Search for the cell housing the specified text and yield its (X, Y) center coordinate. 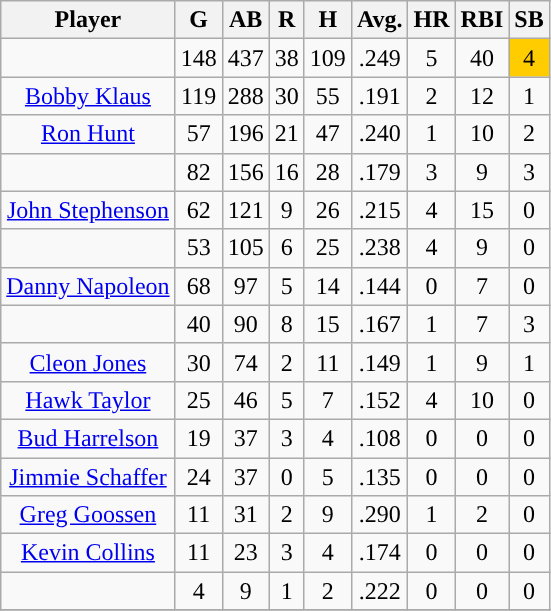
.238 (380, 248)
Danny Napoleon (88, 286)
119 (198, 96)
SB (529, 20)
196 (246, 134)
97 (246, 286)
.215 (380, 210)
53 (198, 248)
21 (286, 134)
62 (198, 210)
.149 (380, 362)
Jimmie Schaffer (88, 477)
55 (328, 96)
47 (328, 134)
19 (198, 438)
109 (328, 58)
.290 (380, 515)
H (328, 20)
14 (328, 286)
16 (286, 172)
.144 (380, 286)
26 (328, 210)
31 (246, 515)
.108 (380, 438)
G (198, 20)
RBI (482, 20)
121 (246, 210)
Ron Hunt (88, 134)
23 (246, 553)
.222 (380, 591)
HR (432, 20)
74 (246, 362)
90 (246, 324)
.179 (380, 172)
Player (88, 20)
.135 (380, 477)
John Stephenson (88, 210)
437 (246, 58)
Bobby Klaus (88, 96)
148 (198, 58)
105 (246, 248)
Greg Goossen (88, 515)
.152 (380, 400)
Bud Harrelson (88, 438)
46 (246, 400)
156 (246, 172)
R (286, 20)
.240 (380, 134)
28 (328, 172)
8 (286, 324)
12 (482, 96)
.167 (380, 324)
38 (286, 58)
82 (198, 172)
Cleon Jones (88, 362)
57 (198, 134)
6 (286, 248)
288 (246, 96)
AB (246, 20)
.191 (380, 96)
.249 (380, 58)
Kevin Collins (88, 553)
68 (198, 286)
Avg. (380, 20)
.174 (380, 553)
24 (198, 477)
Hawk Taylor (88, 400)
